Find where the given text appears and provide that cell's center as [X, Y] coordinate. 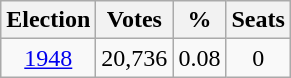
0 [258, 58]
Votes [134, 20]
Election [48, 20]
0.08 [200, 58]
Seats [258, 20]
20,736 [134, 58]
1948 [48, 58]
% [200, 20]
